Return the (x, y) coordinate for the center point of the cell that contains the specified text.  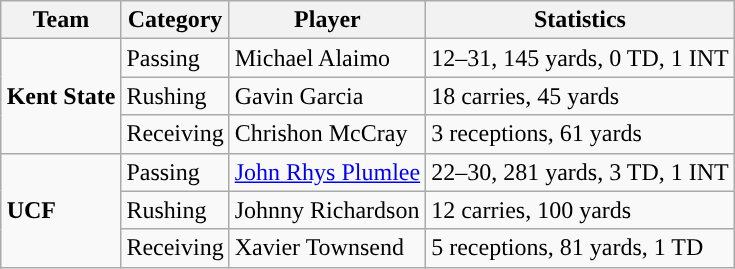
Chrishon McCray (327, 134)
22–30, 281 yards, 3 TD, 1 INT (580, 172)
Team (61, 20)
5 receptions, 81 yards, 1 TD (580, 248)
Kent State (61, 96)
Xavier Townsend (327, 248)
12 carries, 100 yards (580, 210)
Category (175, 20)
UCF (61, 210)
Johnny Richardson (327, 210)
3 receptions, 61 yards (580, 134)
Michael Alaimo (327, 58)
Statistics (580, 20)
18 carries, 45 yards (580, 96)
Player (327, 20)
12–31, 145 yards, 0 TD, 1 INT (580, 58)
John Rhys Plumlee (327, 172)
Gavin Garcia (327, 96)
